Search for the cell housing the specified text and yield its [x, y] center coordinate. 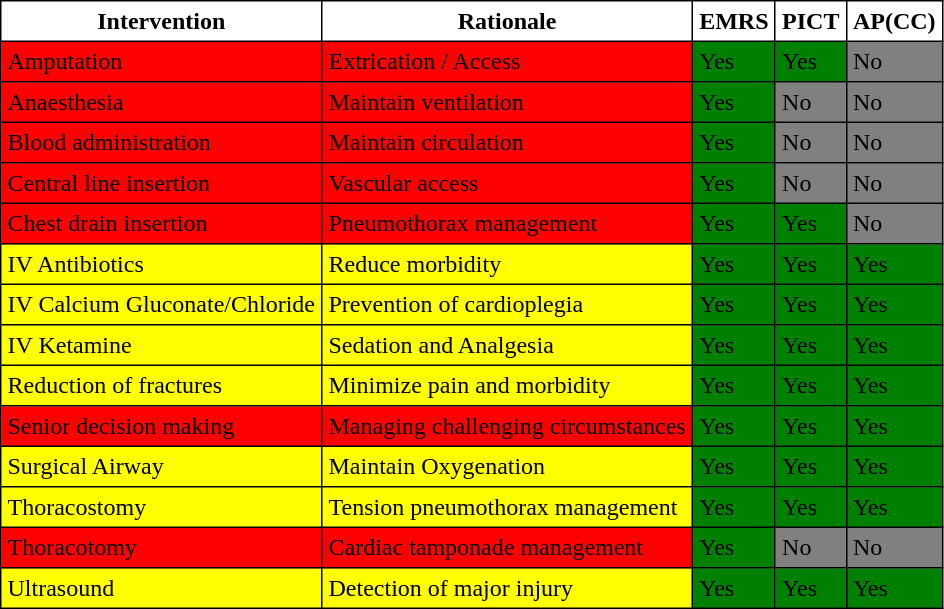
IV Antibiotics [162, 264]
Senior decision making [162, 426]
PICT [810, 21]
AP(CC) [894, 21]
IV Calcium Gluconate/Chloride [162, 304]
Maintain circulation [508, 142]
Reduce morbidity [508, 264]
Pneumothorax management [508, 223]
Central line insertion [162, 183]
Managing challenging circumstances [508, 426]
Blood administration [162, 142]
Vascular access [508, 183]
Sedation and Analgesia [508, 345]
Surgical Airway [162, 466]
Tension pneumothorax management [508, 507]
Thoracotomy [162, 547]
Ultrasound [162, 588]
Maintain ventilation [508, 102]
EMRS [734, 21]
Extrication / Access [508, 61]
Intervention [162, 21]
Reduction of fractures [162, 385]
Thoracostomy [162, 507]
Chest drain insertion [162, 223]
Rationale [508, 21]
Cardiac tamponade management [508, 547]
Anaesthesia [162, 102]
Maintain Oxygenation [508, 466]
Amputation [162, 61]
Prevention of cardioplegia [508, 304]
Detection of major injury [508, 588]
IV Ketamine [162, 345]
Minimize pain and morbidity [508, 385]
